Identify which cell holds the provided text, then report its (X, Y) central coordinate. 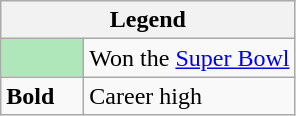
Won the Super Bowl (190, 58)
Legend (148, 20)
Career high (190, 96)
Bold (42, 96)
